Locate the cell with the specified text and output its (x, y) center coordinate. 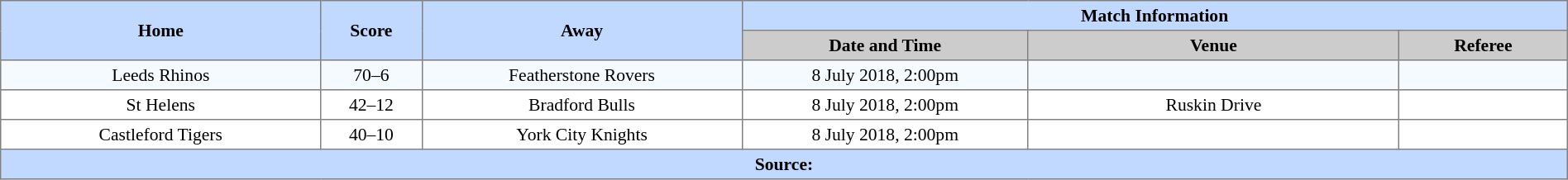
Featherstone Rovers (582, 75)
Leeds Rhinos (160, 75)
42–12 (371, 105)
Match Information (1154, 16)
Ruskin Drive (1213, 105)
Castleford Tigers (160, 135)
St Helens (160, 105)
Home (160, 31)
Bradford Bulls (582, 105)
Source: (784, 164)
Date and Time (885, 45)
Away (582, 31)
York City Knights (582, 135)
70–6 (371, 75)
Score (371, 31)
40–10 (371, 135)
Venue (1213, 45)
Referee (1483, 45)
